Detect which cell encompasses the target text, then output its (x, y) center coordinate. 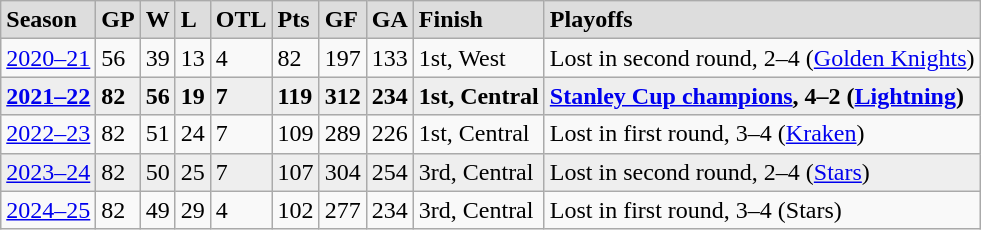
OTL (241, 20)
24 (192, 134)
133 (390, 58)
2023–24 (48, 172)
Playoffs (762, 20)
2021–22 (48, 96)
2024–25 (48, 210)
289 (342, 134)
19 (192, 96)
Stanley Cup champions, 4–2 (Lightning) (762, 96)
51 (158, 134)
277 (342, 210)
2020–21 (48, 58)
49 (158, 210)
119 (296, 96)
Finish (478, 20)
2022–23 (48, 134)
226 (390, 134)
50 (158, 172)
GF (342, 20)
W (158, 20)
312 (342, 96)
109 (296, 134)
197 (342, 58)
25 (192, 172)
GP (118, 20)
29 (192, 210)
13 (192, 58)
GA (390, 20)
Lost in second round, 2–4 (Golden Knights) (762, 58)
1st, West (478, 58)
39 (158, 58)
107 (296, 172)
254 (390, 172)
Season (48, 20)
102 (296, 210)
304 (342, 172)
Lost in second round, 2–4 (Stars) (762, 172)
Pts (296, 20)
Lost in first round, 3–4 (Stars) (762, 210)
L (192, 20)
Lost in first round, 3–4 (Kraken) (762, 134)
